From the cell containing the given text, extract its center point as (x, y) coordinate. 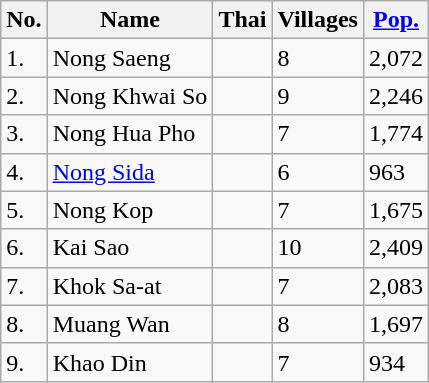
Nong Hua Pho (130, 134)
2,409 (396, 248)
2,246 (396, 96)
6. (24, 248)
4. (24, 172)
Pop. (396, 20)
No. (24, 20)
2,072 (396, 58)
2,083 (396, 286)
1. (24, 58)
5. (24, 210)
963 (396, 172)
7. (24, 286)
Nong Sida (130, 172)
Nong Saeng (130, 58)
Kai Sao (130, 248)
3. (24, 134)
1,675 (396, 210)
Thai (242, 20)
6 (318, 172)
Khok Sa-at (130, 286)
Nong Khwai So (130, 96)
Name (130, 20)
Villages (318, 20)
8. (24, 324)
9. (24, 362)
1,774 (396, 134)
Nong Kop (130, 210)
934 (396, 362)
Muang Wan (130, 324)
Khao Din (130, 362)
10 (318, 248)
9 (318, 96)
2. (24, 96)
1,697 (396, 324)
